Return the (x, y) coordinate for the center point of the cell that contains the specified text.  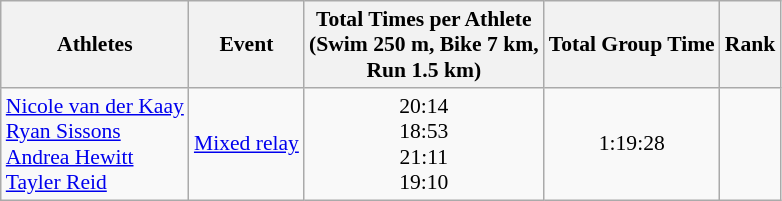
Event (246, 44)
Rank (750, 44)
Athletes (95, 44)
Mixed relay (246, 144)
Total Times per Athlete (Swim 250 m, Bike 7 km, Run 1.5 km) (424, 44)
1:19:28 (632, 144)
Nicole van der KaayRyan SissonsAndrea HewittTayler Reid (95, 144)
20:1418:5321:1119:10 (424, 144)
Total Group Time (632, 44)
